For the text-containing cell, return its midpoint in (X, Y) coordinate format. 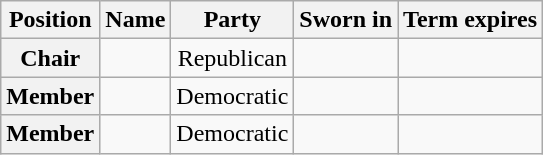
Sworn in (346, 20)
Chair (50, 58)
Name (136, 20)
Party (232, 20)
Term expires (470, 20)
Republican (232, 58)
Position (50, 20)
